Output the (x, y) coordinate of the center of the cell containing the given text.  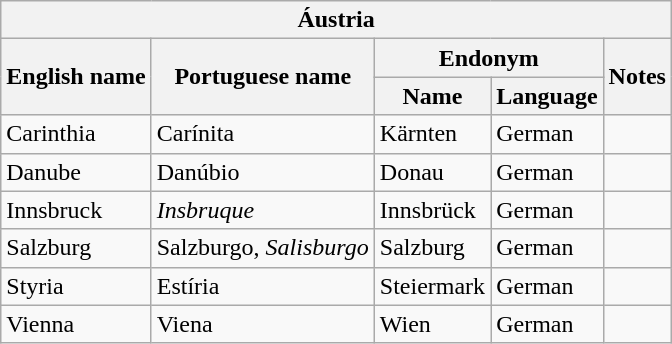
Viena (262, 324)
Salzburgo, Salisburgo (262, 248)
Innsbrück (432, 210)
English name (76, 77)
Steiermark (432, 286)
Áustria (336, 20)
Estíria (262, 286)
Styria (76, 286)
Language (547, 96)
Kärnten (432, 134)
Name (432, 96)
Notes (637, 77)
Carinthia (76, 134)
Donau (432, 172)
Danúbio (262, 172)
Endonym (488, 58)
Danube (76, 172)
Carínita (262, 134)
Portuguese name (262, 77)
Vienna (76, 324)
Innsbruck (76, 210)
Insbruque (262, 210)
Wien (432, 324)
